Return [X, Y] of the center of cell containing provided text 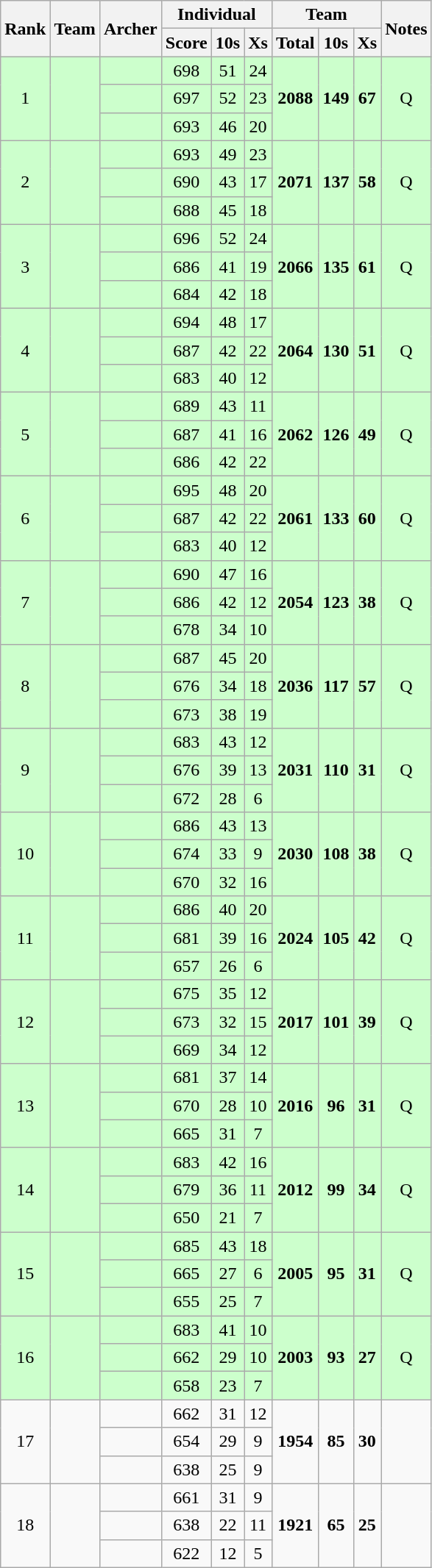
2005 [295, 1274]
2017 [295, 1022]
133 [336, 518]
1 [25, 99]
678 [186, 630]
696 [186, 238]
2030 [295, 854]
Notes [406, 29]
669 [186, 1050]
697 [186, 99]
60 [367, 518]
685 [186, 1246]
661 [186, 1497]
36 [227, 1189]
126 [336, 434]
46 [227, 126]
675 [186, 994]
117 [336, 686]
Score [186, 43]
Rank [25, 29]
123 [336, 602]
Individual [216, 15]
135 [336, 266]
8 [25, 686]
679 [186, 1189]
30 [367, 1442]
93 [336, 1358]
95 [336, 1274]
85 [336, 1442]
61 [367, 266]
657 [186, 966]
689 [186, 407]
57 [367, 686]
2054 [295, 602]
130 [336, 350]
1921 [295, 1525]
2066 [295, 266]
26 [227, 966]
695 [186, 490]
684 [186, 294]
2061 [295, 518]
655 [186, 1302]
688 [186, 210]
47 [227, 574]
58 [367, 182]
658 [186, 1386]
2062 [295, 434]
65 [336, 1525]
2031 [295, 770]
101 [336, 1022]
3 [25, 266]
149 [336, 99]
37 [227, 1078]
67 [367, 99]
674 [186, 854]
2 [25, 182]
33 [227, 854]
698 [186, 71]
4 [25, 350]
622 [186, 1553]
2036 [295, 686]
654 [186, 1442]
2088 [295, 99]
2064 [295, 350]
2003 [295, 1358]
2016 [295, 1106]
1954 [295, 1442]
96 [336, 1106]
35 [227, 994]
21 [227, 1217]
Total [295, 43]
108 [336, 854]
110 [336, 770]
99 [336, 1189]
2071 [295, 182]
2024 [295, 938]
650 [186, 1217]
Archer [130, 29]
672 [186, 798]
694 [186, 322]
105 [336, 938]
137 [336, 182]
2012 [295, 1189]
